Scan for the cell matching the given text and deliver its [X, Y] coordinate at center. 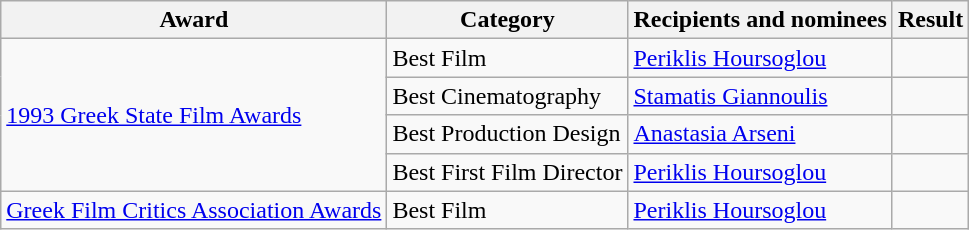
Recipients and nominees [760, 20]
1993 Greek State Film Awards [194, 115]
Award [194, 20]
Stamatis Giannoulis [760, 96]
Greek Film Critics Association Awards [194, 210]
Anastasia Arseni [760, 134]
Category [508, 20]
Result [930, 20]
Best Cinematography [508, 96]
Best Production Design [508, 134]
Best First Film Director [508, 172]
